Search for the cell housing the specified text and yield its [X, Y] center coordinate. 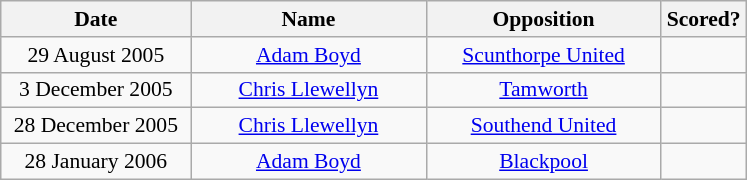
3 December 2005 [96, 90]
28 December 2005 [96, 126]
28 January 2006 [96, 162]
Southend United [544, 126]
Name [308, 19]
Date [96, 19]
Scunthorpe United [544, 55]
29 August 2005 [96, 55]
Scored? [704, 19]
Opposition [544, 19]
Blackpool [544, 162]
Tamworth [544, 90]
